From the cell containing the given text, extract its center point as [X, Y] coordinate. 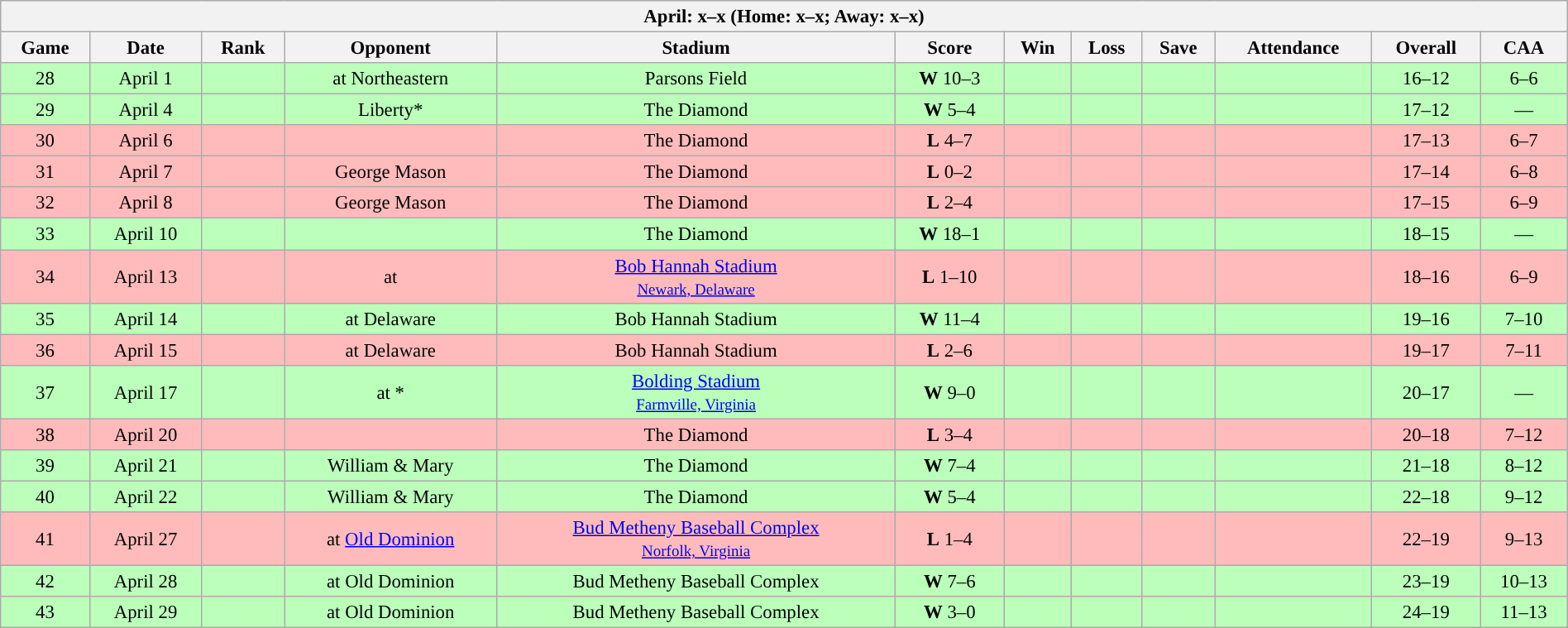
11–13 [1523, 612]
April 10 [146, 234]
Opponent [390, 47]
34 [45, 276]
9–12 [1523, 496]
35 [45, 319]
W 18–1 [949, 234]
L 1–4 [949, 539]
42 [45, 581]
at [390, 276]
7–10 [1523, 319]
22–19 [1426, 539]
33 [45, 234]
L 2–4 [949, 203]
L 2–6 [949, 350]
W 7–6 [949, 581]
7–11 [1523, 350]
Attendance [1293, 47]
Game [45, 47]
17–13 [1426, 141]
April 4 [146, 110]
Bolding StadiumFarmville, Virginia [696, 392]
17–12 [1426, 110]
April 28 [146, 581]
L 0–2 [949, 172]
9–13 [1523, 539]
32 [45, 203]
April 20 [146, 434]
April 7 [146, 172]
24–19 [1426, 612]
39 [45, 465]
W 10–3 [949, 79]
Parsons Field [696, 79]
23–19 [1426, 581]
L 4–7 [949, 141]
22–18 [1426, 496]
40 [45, 496]
6–8 [1523, 172]
W 3–0 [949, 612]
20–17 [1426, 392]
W 7–4 [949, 465]
L 3–4 [949, 434]
18–15 [1426, 234]
Bob Hannah StadiumNewark, Delaware [696, 276]
19–17 [1426, 350]
April 27 [146, 539]
Overall [1426, 47]
April 17 [146, 392]
17–14 [1426, 172]
28 [45, 79]
April 22 [146, 496]
37 [45, 392]
CAA [1523, 47]
18–16 [1426, 276]
April 8 [146, 203]
April 29 [146, 612]
43 [45, 612]
38 [45, 434]
31 [45, 172]
W 9–0 [949, 392]
8–12 [1523, 465]
April: x–x (Home: x–x; Away: x–x) [784, 17]
10–13 [1523, 581]
17–15 [1426, 203]
W 11–4 [949, 319]
6–6 [1523, 79]
L 1–10 [949, 276]
Stadium [696, 47]
at * [390, 392]
36 [45, 350]
April 15 [146, 350]
Score [949, 47]
Rank [243, 47]
6–7 [1523, 141]
20–18 [1426, 434]
7–12 [1523, 434]
Bud Metheny Baseball ComplexNorfolk, Virginia [696, 539]
Liberty* [390, 110]
April 1 [146, 79]
30 [45, 141]
29 [45, 110]
April 21 [146, 465]
at Northeastern [390, 79]
Date [146, 47]
16–12 [1426, 79]
April 13 [146, 276]
Win [1037, 47]
Save [1178, 47]
April 6 [146, 141]
April 14 [146, 319]
Loss [1107, 47]
19–16 [1426, 319]
21–18 [1426, 465]
41 [45, 539]
